Provide the [x, y] coordinate of the cell's center where the given text is located.  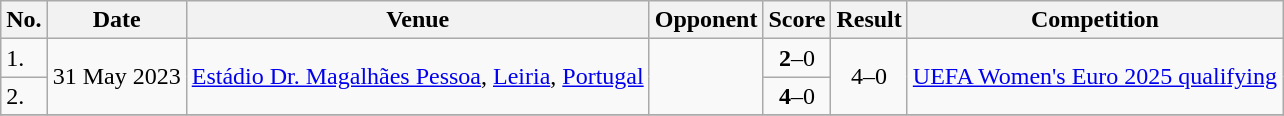
Date [116, 20]
1. [24, 58]
Estádio Dr. Magalhães Pessoa, Leiria, Portugal [418, 77]
Venue [418, 20]
No. [24, 20]
Opponent [706, 20]
Result [869, 20]
2–0 [797, 58]
Score [797, 20]
2. [24, 96]
31 May 2023 [116, 77]
UEFA Women's Euro 2025 qualifying [1094, 77]
Competition [1094, 20]
